From the cell containing the given text, extract its center point as (X, Y) coordinate. 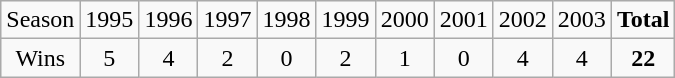
5 (110, 58)
2003 (582, 20)
1998 (286, 20)
2001 (464, 20)
1 (404, 58)
Wins (40, 58)
2000 (404, 20)
Season (40, 20)
1999 (346, 20)
2002 (522, 20)
1996 (168, 20)
22 (643, 58)
1995 (110, 20)
Total (643, 20)
1997 (228, 20)
